Find where the given text appears and provide that cell's center as (x, y) coordinate. 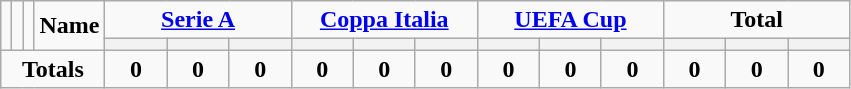
Coppa Italia (384, 20)
Total (757, 20)
Totals (53, 69)
Serie A (198, 20)
UEFA Cup (570, 20)
Name (70, 26)
